For the text-containing cell, return its midpoint in [X, Y] coordinate format. 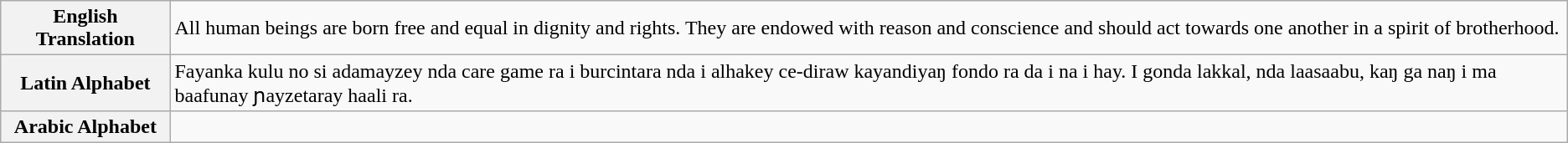
Arabic Alphabet [85, 126]
English Translation [85, 28]
Latin Alphabet [85, 84]
